Search for the cell housing the specified text and yield its [x, y] center coordinate. 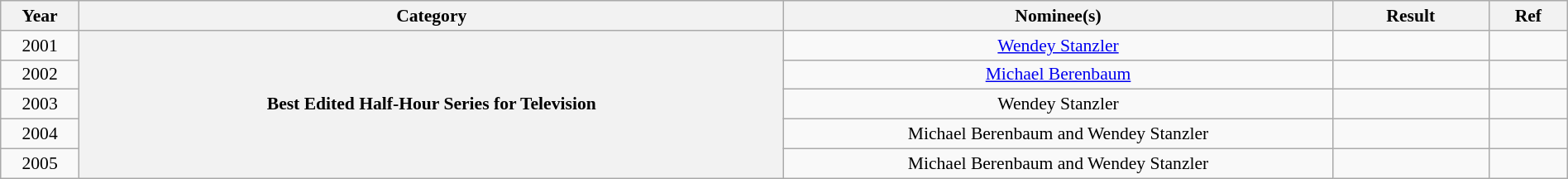
Michael Berenbaum [1059, 75]
Nominee(s) [1059, 16]
Category [432, 16]
2005 [40, 163]
Year [40, 16]
2002 [40, 75]
Ref [1528, 16]
Result [1411, 16]
Best Edited Half-Hour Series for Television [432, 104]
2001 [40, 46]
2004 [40, 134]
2003 [40, 104]
